For the text-containing cell, return its midpoint in [X, Y] coordinate format. 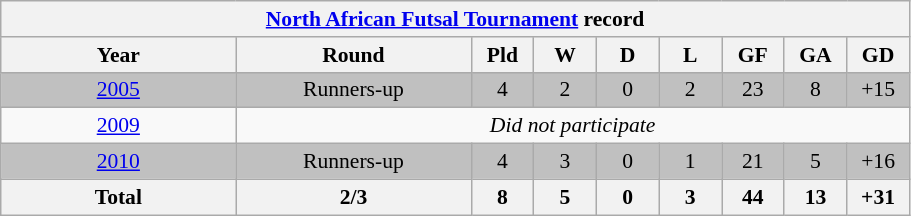
+15 [878, 90]
+16 [878, 162]
North African Futsal Tournament record [456, 19]
2/3 [354, 197]
Round [354, 55]
23 [754, 90]
2009 [118, 126]
2005 [118, 90]
+31 [878, 197]
1 [690, 162]
GF [754, 55]
GA [816, 55]
13 [816, 197]
44 [754, 197]
D [628, 55]
Total [118, 197]
W [566, 55]
L [690, 55]
Pld [502, 55]
21 [754, 162]
2010 [118, 162]
GD [878, 55]
Year [118, 55]
Did not participate [573, 126]
